From the cell containing the given text, extract its center point as (x, y) coordinate. 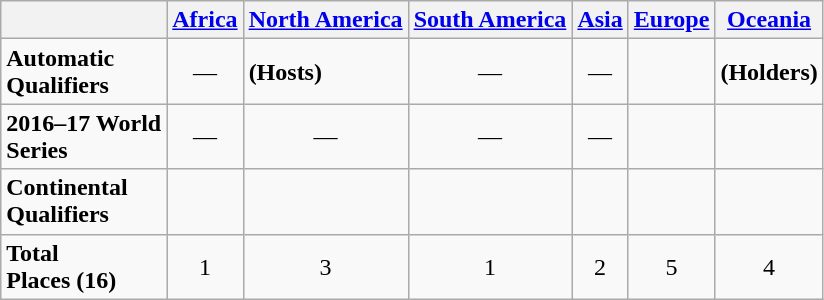
South America (490, 20)
Asia (600, 20)
Automatic Qualifiers (84, 72)
Continental Qualifiers (84, 202)
2016–17 World Series (84, 136)
4 (769, 266)
(Holders) (769, 72)
(Hosts) (326, 72)
Total Places (16) (84, 266)
2 (600, 266)
Africa (205, 20)
5 (672, 266)
Oceania (769, 20)
3 (326, 266)
North America (326, 20)
Europe (672, 20)
